Extract the [X, Y] coordinate from the center of the cell holding the provided text.  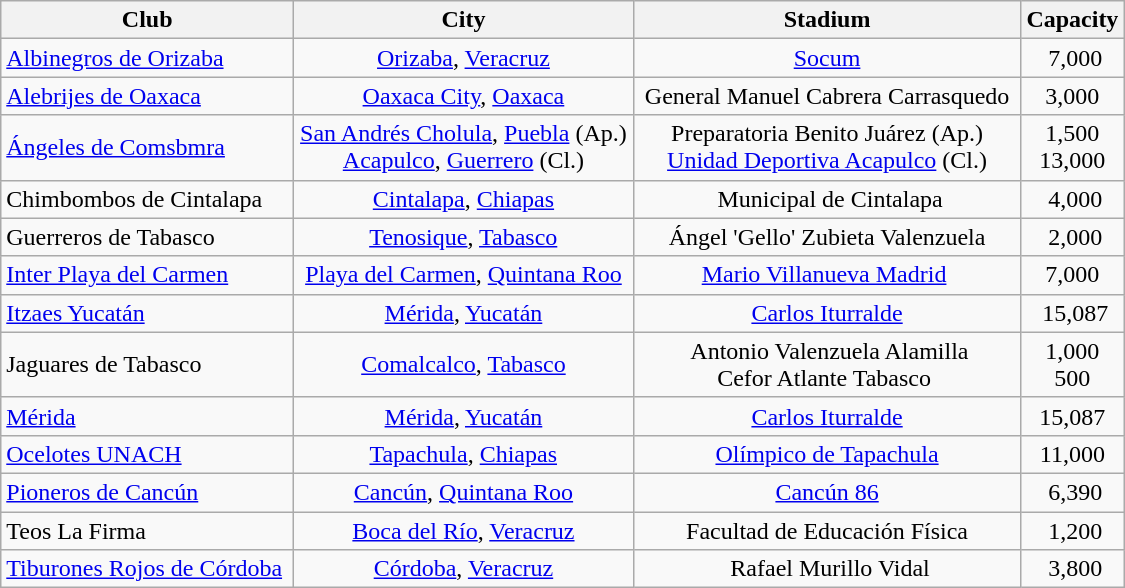
City [464, 20]
Socum [827, 58]
Mario Villanueva Madrid [827, 275]
Ocelotes UNACH [148, 454]
6,390 [1072, 492]
Playa del Carmen, Quintana Roo [464, 275]
11,000 [1072, 454]
Cintalapa, Chiapas [464, 199]
Albinegros de Orizaba [148, 58]
Oaxaca City, Oaxaca [464, 96]
Chimbombos de Cintalapa [148, 199]
Ángel 'Gello' Zubieta Valenzuela [827, 237]
Alebrijes de Oaxaca [148, 96]
1,200 [1072, 531]
1,50013,000 [1072, 148]
Municipal de Cintalapa [827, 199]
Cancún, Quintana Roo [464, 492]
1,000500 [1072, 364]
San Andrés Cholula, Puebla (Ap.)Acapulco, Guerrero (Cl.) [464, 148]
Itzaes Yucatán [148, 313]
Ángeles de Comsbmra [148, 148]
Pioneros de Cancún [148, 492]
Orizaba, Veracruz [464, 58]
Comalcalco, Tabasco [464, 364]
Olímpico de Tapachula [827, 454]
Antonio Valenzuela AlamillaCefor Atlante Tabasco [827, 364]
Jaguares de Tabasco [148, 364]
Rafael Murillo Vidal [827, 569]
Cancún 86 [827, 492]
Stadium [827, 20]
General Manuel Cabrera Carrasquedo [827, 96]
3,800 [1072, 569]
Córdoba, Veracruz [464, 569]
Facultad de Educación Física [827, 531]
Boca del Río, Veracruz [464, 531]
2,000 [1072, 237]
Preparatoria Benito Juárez (Ap.)Unidad Deportiva Acapulco (Cl.) [827, 148]
Tiburones Rojos de Córdoba [148, 569]
Capacity [1072, 20]
4,000 [1072, 199]
Guerreros de Tabasco [148, 237]
Teos La Firma [148, 531]
Tapachula, Chiapas [464, 454]
Mérida [148, 416]
Inter Playa del Carmen [148, 275]
Club [148, 20]
3,000 [1072, 96]
Tenosique, Tabasco [464, 237]
